From the cell containing the given text, extract its center point as (X, Y) coordinate. 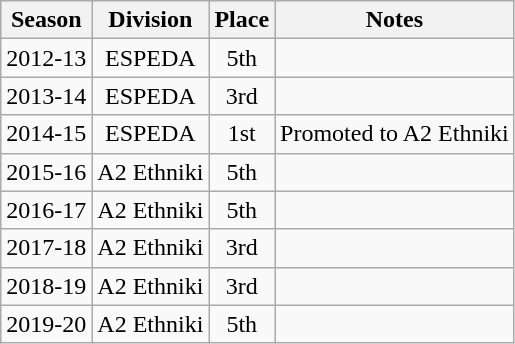
Place (242, 20)
1st (242, 134)
Season (46, 20)
Notes (395, 20)
Promoted to A2 Ethniki (395, 134)
2017-18 (46, 248)
2016-17 (46, 210)
2013-14 (46, 96)
Division (150, 20)
2012-13 (46, 58)
2019-20 (46, 324)
2015-16 (46, 172)
2018-19 (46, 286)
2014-15 (46, 134)
